Capture the cell that displays the provided text and extract its (x, y) central coordinate. 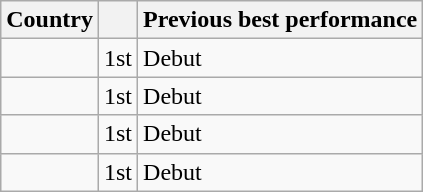
Previous best performance (280, 20)
Country (50, 20)
